Pinpoint the cell where the given text exists, returning its (X, Y) midpoint coordinate. 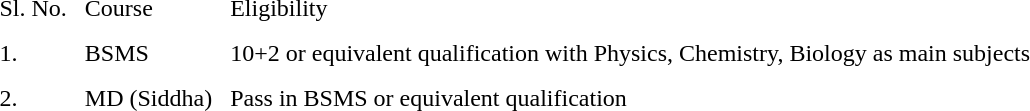
BSMS (148, 53)
